Extract the [X, Y] coordinate from the center of the cell holding the provided text.  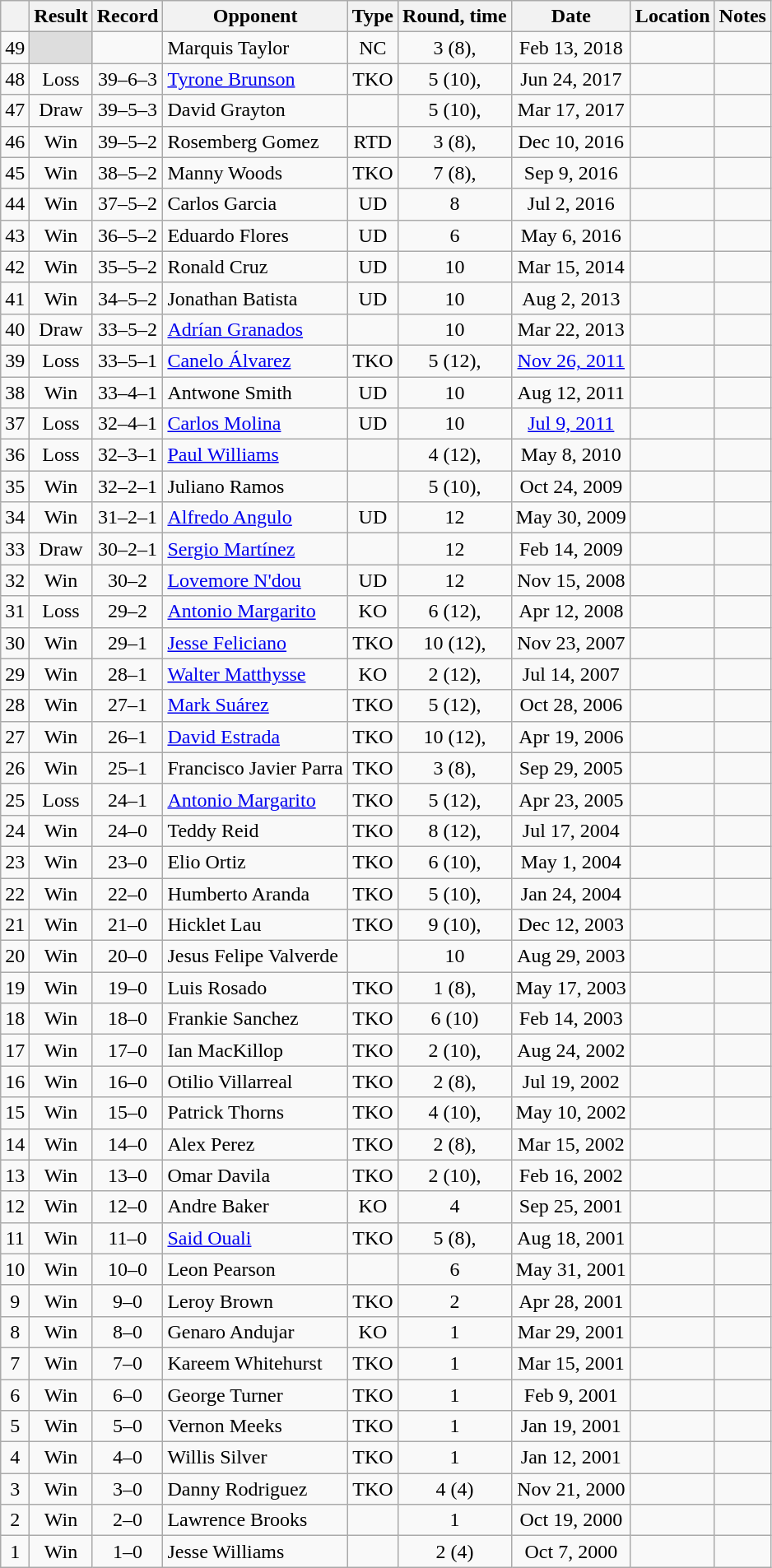
Alex Perez [255, 1144]
Location [672, 16]
Mark Suárez [255, 705]
29–2 [128, 612]
25–1 [128, 768]
Marquis Taylor [255, 48]
Mar 15, 2001 [571, 1363]
35 [15, 486]
Sep 9, 2016 [571, 173]
David Estrada [255, 737]
13–0 [128, 1175]
18 [15, 1019]
34–5–2 [128, 298]
6 (10), [455, 862]
21–0 [128, 925]
Oct 28, 2006 [571, 705]
Francisco Javier Parra [255, 768]
36–5–2 [128, 235]
3 [15, 1489]
18–0 [128, 1019]
Aug 12, 2011 [571, 393]
23–0 [128, 862]
Result [61, 16]
29–1 [128, 643]
Teddy Reid [255, 831]
Luis Rosado [255, 988]
Jan 19, 2001 [571, 1426]
Kareem Whitehurst [255, 1363]
Humberto Aranda [255, 893]
Manny Woods [255, 173]
Juliano Ramos [255, 486]
6 (12), [455, 612]
Oct 24, 2009 [571, 486]
Antwone Smith [255, 393]
Sep 29, 2005 [571, 768]
Jan 12, 2001 [571, 1458]
39–5–3 [128, 110]
4–0 [128, 1458]
22 [15, 893]
8 (12), [455, 831]
1 (8), [455, 988]
Andre Baker [255, 1207]
32–3–1 [128, 455]
33 [15, 549]
May 8, 2010 [571, 455]
7 [15, 1363]
29 [15, 674]
38 [15, 393]
8–0 [128, 1332]
Feb 14, 2003 [571, 1019]
31–2–1 [128, 518]
24–1 [128, 799]
May 31, 2001 [571, 1269]
30–2–1 [128, 549]
4 (4) [455, 1489]
6–0 [128, 1395]
Jesus Felipe Valverde [255, 956]
Leon Pearson [255, 1269]
Jul 17, 2004 [571, 831]
May 17, 2003 [571, 988]
Jesse Feliciano [255, 643]
32–2–1 [128, 486]
23 [15, 862]
37 [15, 424]
Hicklet Lau [255, 925]
Mar 15, 2002 [571, 1144]
Oct 19, 2000 [571, 1520]
16–0 [128, 1082]
Jan 24, 2004 [571, 893]
39–6–3 [128, 79]
25 [15, 799]
Patrick Thorns [255, 1113]
26 [15, 768]
42 [15, 267]
33–5–1 [128, 361]
Willis Silver [255, 1458]
19 [15, 988]
May 10, 2002 [571, 1113]
34 [15, 518]
Dec 12, 2003 [571, 925]
39–5–2 [128, 142]
Ian MacKillop [255, 1050]
9–0 [128, 1300]
6 (10) [455, 1019]
Type [372, 16]
4 (12), [455, 455]
4 (10), [455, 1113]
Record [128, 16]
10–0 [128, 1269]
Aug 2, 2013 [571, 298]
Tyrone Brunson [255, 79]
37–5–2 [128, 204]
Genaro Andujar [255, 1332]
27–1 [128, 705]
Notes [742, 16]
33–4–1 [128, 393]
9 (10), [455, 925]
45 [15, 173]
26–1 [128, 737]
Sergio Martínez [255, 549]
Danny Rodriguez [255, 1489]
Jesse Williams [255, 1552]
Mar 22, 2013 [571, 329]
7–0 [128, 1363]
2–0 [128, 1520]
21 [15, 925]
33–5–2 [128, 329]
Leroy Brown [255, 1300]
NC [372, 48]
May 30, 2009 [571, 518]
24–0 [128, 831]
5 [15, 1426]
May 6, 2016 [571, 235]
Feb 9, 2001 [571, 1395]
Frankie Sanchez [255, 1019]
Eduardo Flores [255, 235]
15–0 [128, 1113]
24 [15, 831]
Mar 17, 2017 [571, 110]
Adrían Granados [255, 329]
13 [15, 1175]
39 [15, 361]
Feb 14, 2009 [571, 549]
30–2 [128, 580]
Vernon Meeks [255, 1426]
Omar Davila [255, 1175]
14 [15, 1144]
3–0 [128, 1489]
11 [15, 1238]
9 [15, 1300]
May 1, 2004 [571, 862]
46 [15, 142]
Jul 14, 2007 [571, 674]
12–0 [128, 1207]
22–0 [128, 893]
Mar 15, 2014 [571, 267]
5 (8), [455, 1238]
19–0 [128, 988]
17–0 [128, 1050]
36 [15, 455]
Aug 24, 2002 [571, 1050]
Alfredo Angulo [255, 518]
17 [15, 1050]
Round, time [455, 16]
5–0 [128, 1426]
Nov 21, 2000 [571, 1489]
16 [15, 1082]
Paul Williams [255, 455]
Apr 19, 2006 [571, 737]
David Grayton [255, 110]
43 [15, 235]
Aug 29, 2003 [571, 956]
40 [15, 329]
28–1 [128, 674]
Oct 7, 2000 [571, 1552]
Opponent [255, 16]
Jul 2, 2016 [571, 204]
Apr 28, 2001 [571, 1300]
Jun 24, 2017 [571, 79]
38–5–2 [128, 173]
Lovemore N'dou [255, 580]
Feb 16, 2002 [571, 1175]
20–0 [128, 956]
Dec 10, 2016 [571, 142]
Lawrence Brooks [255, 1520]
2 (4) [455, 1552]
RTD [372, 142]
49 [15, 48]
31 [15, 612]
1–0 [128, 1552]
Apr 23, 2005 [571, 799]
Date [571, 16]
Nov 26, 2011 [571, 361]
Carlos Garcia [255, 204]
11–0 [128, 1238]
Said Ouali [255, 1238]
Aug 18, 2001 [571, 1238]
Elio Ortiz [255, 862]
Ronald Cruz [255, 267]
48 [15, 79]
Walter Matthysse [255, 674]
14–0 [128, 1144]
20 [15, 956]
Mar 29, 2001 [571, 1332]
2 (12), [455, 674]
Canelo Álvarez [255, 361]
28 [15, 705]
41 [15, 298]
Carlos Molina [255, 424]
Nov 15, 2008 [571, 580]
47 [15, 110]
Rosemberg Gomez [255, 142]
35–5–2 [128, 267]
32 [15, 580]
Apr 12, 2008 [571, 612]
44 [15, 204]
Otilio Villarreal [255, 1082]
32–4–1 [128, 424]
Jul 9, 2011 [571, 424]
Jul 19, 2002 [571, 1082]
30 [15, 643]
15 [15, 1113]
7 (8), [455, 173]
27 [15, 737]
Jonathan Batista [255, 298]
Nov 23, 2007 [571, 643]
Feb 13, 2018 [571, 48]
Sep 25, 2001 [571, 1207]
George Turner [255, 1395]
